From the cell containing the given text, extract its center point as (x, y) coordinate. 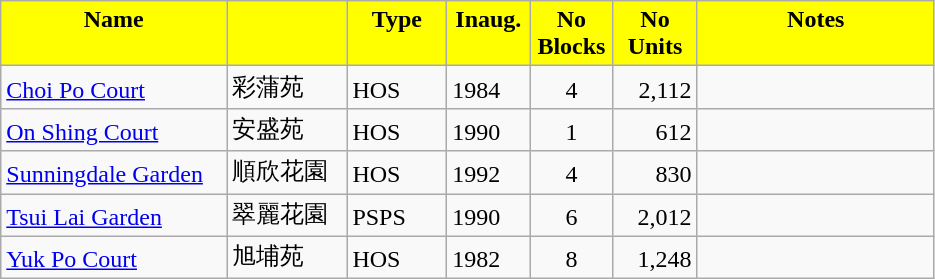
旭埔苑 (287, 258)
順欣花園 (287, 172)
Inaug. (488, 34)
PSPS (397, 216)
翠麗花園 (287, 216)
Name (114, 34)
8 (572, 258)
6 (572, 216)
2,012 (655, 216)
Tsui Lai Garden (114, 216)
830 (655, 172)
No Units (655, 34)
1984 (488, 88)
1992 (488, 172)
On Shing Court (114, 130)
612 (655, 130)
2,112 (655, 88)
Yuk Po Court (114, 258)
Type (397, 34)
1,248 (655, 258)
Choi Po Court (114, 88)
1 (572, 130)
Sunningdale Garden (114, 172)
彩蒲苑 (287, 88)
Notes (816, 34)
安盛苑 (287, 130)
No Blocks (572, 34)
1982 (488, 258)
